Scan for the cell matching the given text and deliver its (X, Y) coordinate at center. 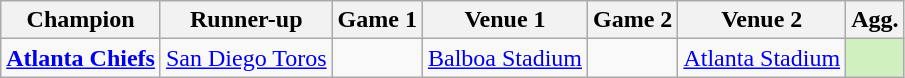
Game 1 (377, 20)
Atlanta Stadium (762, 58)
Agg. (875, 20)
Atlanta Chiefs (81, 58)
Game 2 (633, 20)
Balboa Stadium (504, 58)
Champion (81, 20)
Venue 2 (762, 20)
San Diego Toros (246, 58)
Runner-up (246, 20)
Venue 1 (504, 20)
